Output the (x, y) coordinate of the center of the cell containing the given text.  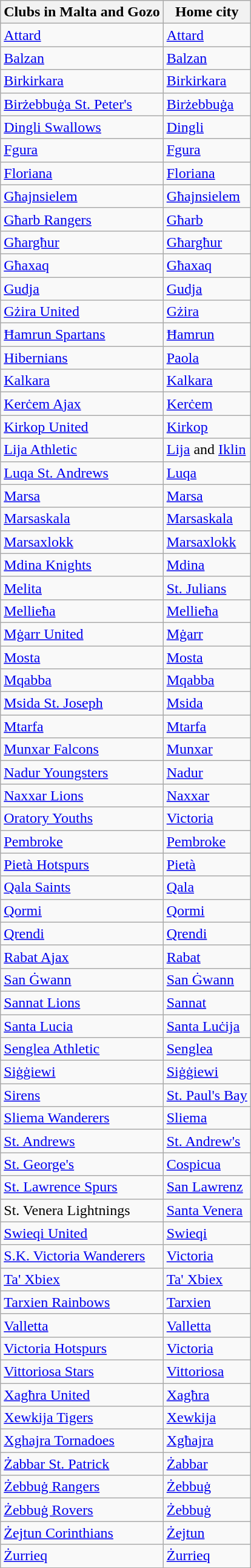
Żejtun (207, 1533)
Paola (207, 358)
Qala (207, 888)
Xagħra United (82, 1394)
Sannat Lions (82, 1003)
Nadur Youngsters (82, 772)
Kirkop (207, 427)
Għarb (207, 219)
Clubs in Malta and Gozo (82, 12)
St. Andrews (82, 1141)
Ħamrun Spartans (82, 335)
Pietà (207, 865)
Ħamrun (207, 335)
Santa Luċija (207, 1026)
Għarb Rangers (82, 219)
Gżira United (82, 312)
St. George's (82, 1164)
Vittoriosa Stars (82, 1371)
Kerċem Ajax (82, 404)
Cospicua (207, 1164)
Kirkop United (82, 427)
St. Paul's Bay (207, 1095)
Birżebbuġa St. Peter's (82, 104)
Xewkija (207, 1418)
Naxxar (207, 796)
Rabat (207, 957)
Birżebbuġa (207, 104)
Żebbuġ Rangers (82, 1487)
Mdina (207, 565)
Nadur (207, 772)
Victoria Hotspurs (82, 1348)
Lija and Iklin (207, 450)
Luqa (207, 473)
Melita (82, 588)
Rabat Ajax (82, 957)
Vittoriosa (207, 1371)
St. Andrew's (207, 1141)
Munxar (207, 749)
Xgħajra (207, 1441)
St. Lawrence Spurs (82, 1187)
Xghajra Tornadoes (82, 1441)
Msida (207, 703)
Santa Venera (207, 1210)
Swieqi (207, 1233)
Sannat (207, 1003)
Gżira (207, 312)
S.K. Victoria Wanderers (82, 1256)
Żejtun Corinthians (82, 1533)
Hibernians (82, 358)
Naxxar Lions (82, 796)
Sliema Wanderers (82, 1118)
Kerċem (207, 404)
Santa Lucia (82, 1026)
Oratory Youths (82, 819)
Senglea (207, 1049)
Swieqi United (82, 1233)
Home city (207, 12)
St. Julians (207, 588)
Msida St. Joseph (82, 703)
Xewkija Tigers (82, 1418)
Qala Saints (82, 888)
Żabbar (207, 1464)
Sliema (207, 1118)
Mġarr (207, 634)
Tarxien Rainbows (82, 1302)
Luqa St. Andrews (82, 473)
Sirens (82, 1095)
Mdina Knights (82, 565)
Munxar Falcons (82, 749)
Dingli Swallows (82, 127)
Dingli (207, 127)
San Lawrenz (207, 1187)
Pietà Hotspurs (82, 865)
Xagħra (207, 1394)
Lija Athletic (82, 450)
Mġarr United (82, 634)
Tarxien (207, 1302)
Żebbuġ Rovers (82, 1510)
Senglea Athletic (82, 1049)
Żabbar St. Patrick (82, 1464)
St. Venera Lightnings (82, 1210)
